Extract the (x, y) coordinate from the center of the cell holding the provided text.  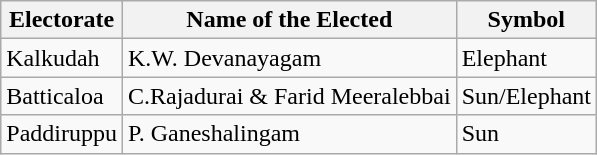
Name of the Elected (289, 20)
Elephant (526, 58)
Paddiruppu (62, 134)
Sun (526, 134)
K.W. Devanayagam (289, 58)
Electorate (62, 20)
P. Ganeshalingam (289, 134)
Sun/Elephant (526, 96)
Batticaloa (62, 96)
Kalkudah (62, 58)
C.Rajadurai & Farid Meeralebbai (289, 96)
Symbol (526, 20)
